Find where the given text appears and provide that cell's center as [x, y] coordinate. 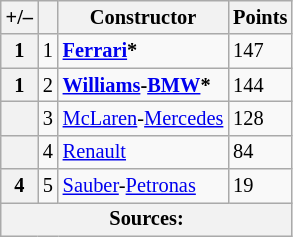
+/– [20, 17]
2 [48, 85]
19 [260, 186]
128 [260, 118]
3 [48, 118]
Renault [143, 152]
144 [260, 85]
5 [48, 186]
Ferrari* [143, 51]
84 [260, 152]
McLaren-Mercedes [143, 118]
147 [260, 51]
Points [260, 17]
Williams-BMW* [143, 85]
Sauber-Petronas [143, 186]
Constructor [143, 17]
Sources: [147, 219]
